Scan for the cell matching the given text and deliver its [X, Y] coordinate at center. 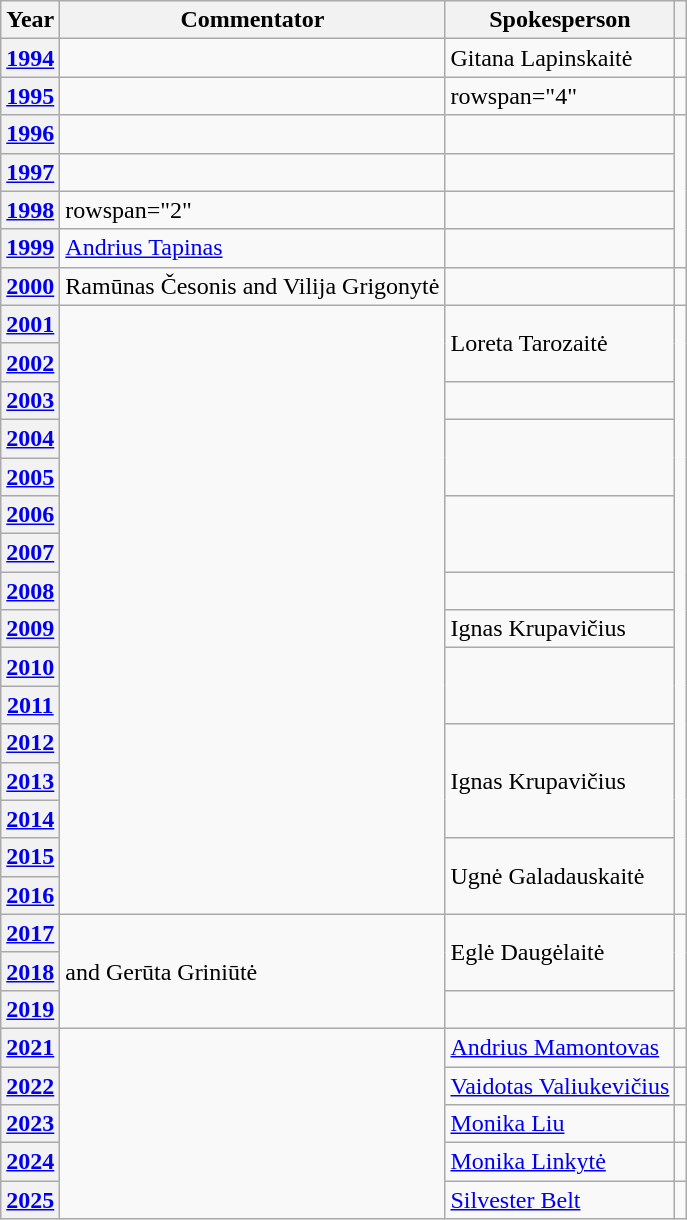
2007 [30, 553]
2004 [30, 438]
1994 [30, 58]
2001 [30, 324]
2003 [30, 400]
Commentator [252, 20]
Andrius Mamontovas [560, 1047]
2002 [30, 362]
2015 [30, 857]
2024 [30, 1162]
Spokesperson [560, 20]
2011 [30, 705]
Monika Linkytė [560, 1162]
2014 [30, 819]
2005 [30, 477]
2023 [30, 1124]
1997 [30, 172]
2009 [30, 629]
Eglė Daugėlaitė [560, 952]
1999 [30, 248]
2010 [30, 667]
rowspan="2" [252, 210]
2012 [30, 743]
Ugnė Galadauskaitė [560, 876]
2018 [30, 971]
2021 [30, 1047]
1998 [30, 210]
1995 [30, 96]
Vaidotas Valiukevičius [560, 1085]
Year [30, 20]
2000 [30, 286]
Monika Liu [560, 1124]
Ramūnas Česonis and Vilija Grigonytė [252, 286]
2013 [30, 781]
2016 [30, 895]
2008 [30, 591]
1996 [30, 134]
2022 [30, 1085]
2019 [30, 1009]
2006 [30, 515]
2025 [30, 1200]
Silvester Belt [560, 1200]
2017 [30, 933]
and Gerūta Griniūtė [252, 971]
Andrius Tapinas [252, 248]
Gitana Lapinskaitė [560, 58]
Loreta Tarozaitė [560, 343]
rowspan="4" [560, 96]
